Return the [x, y] coordinate for the center point of the cell that contains the specified text.  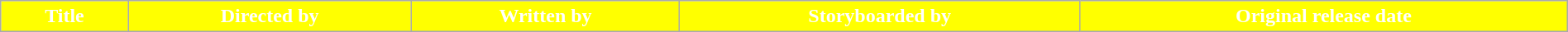
Original release date [1324, 16]
Title [65, 16]
Written by [546, 16]
Storyboarded by [880, 16]
Directed by [270, 16]
